For the text-containing cell, return its midpoint in [X, Y] coordinate format. 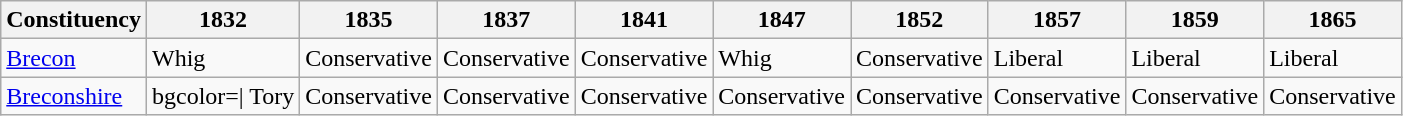
1847 [782, 20]
1865 [1333, 20]
Constituency [74, 20]
1841 [644, 20]
1835 [369, 20]
1832 [222, 20]
Breconshire [74, 96]
1837 [506, 20]
Brecon [74, 58]
bgcolor=| Tory [222, 96]
1859 [1195, 20]
1852 [920, 20]
1857 [1057, 20]
